Pinpoint the cell where the given text exists, returning its (x, y) midpoint coordinate. 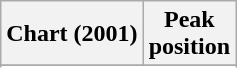
Peak position (189, 34)
Chart (2001) (72, 34)
